Detect which cell encompasses the target text, then output its [X, Y] center coordinate. 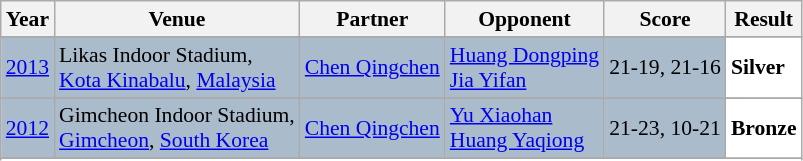
Likas Indoor Stadium,Kota Kinabalu, Malaysia [177, 68]
Bronze [764, 128]
2012 [28, 128]
21-19, 21-16 [665, 68]
Gimcheon Indoor Stadium,Gimcheon, South Korea [177, 128]
21-23, 10-21 [665, 128]
Opponent [524, 19]
Yu Xiaohan Huang Yaqiong [524, 128]
Score [665, 19]
Partner [372, 19]
Result [764, 19]
Huang Dongping Jia Yifan [524, 68]
Silver [764, 68]
Year [28, 19]
2013 [28, 68]
Venue [177, 19]
